Pinpoint the cell where the given text exists, returning its [X, Y] midpoint coordinate. 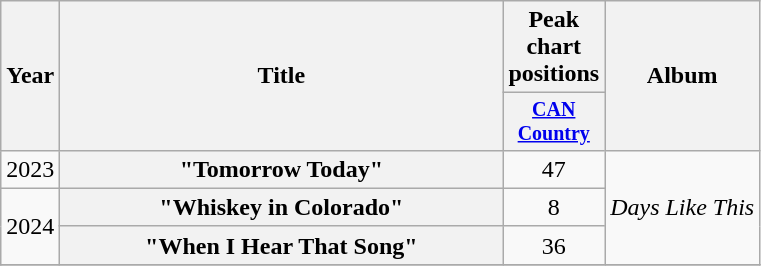
2023 [30, 169]
2024 [30, 226]
Album [682, 76]
Year [30, 76]
"Tomorrow Today" [282, 169]
36 [554, 245]
Peak chart positions [554, 47]
"When I Hear That Song" [282, 245]
CAN Country [554, 122]
Title [282, 76]
"Whiskey in Colorado" [282, 207]
47 [554, 169]
8 [554, 207]
Days Like This [682, 207]
